Return [X, Y] of the center of cell containing provided text 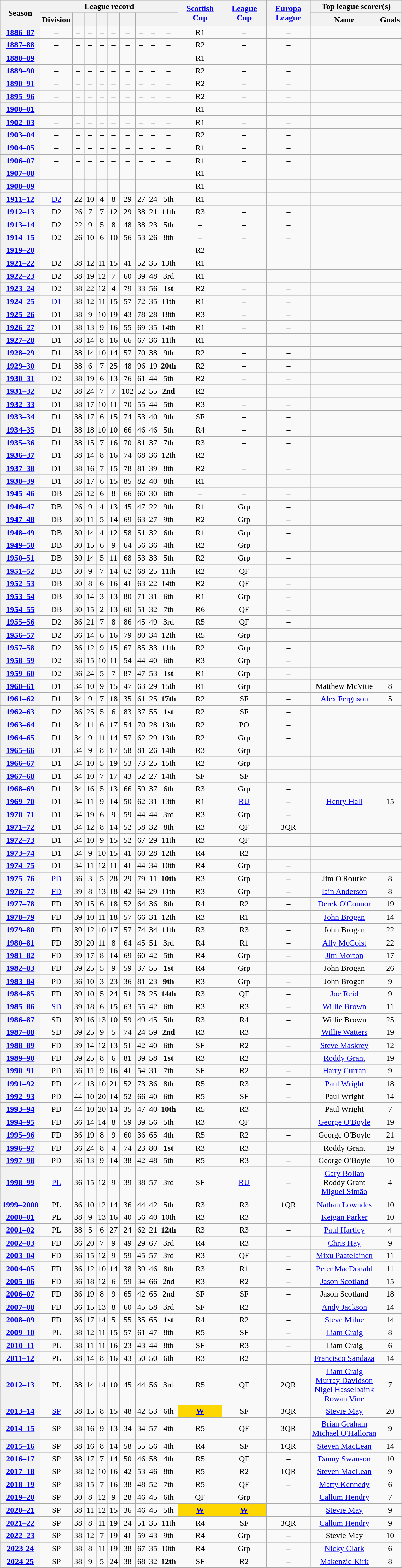
Matty Kennedy [344, 1484]
Henry Hall [344, 802]
96 [141, 365]
1951–52 [20, 571]
Matthew McVitie [344, 686]
1900–01 [20, 109]
1971–72 [20, 827]
2005–06 [20, 1281]
1996–97 [20, 1148]
1981–82 [20, 955]
1959–60 [20, 673]
2004–05 [20, 1269]
1952–53 [20, 584]
2022–23 [20, 1536]
Derek O'Connor [344, 904]
1938–39 [20, 481]
2011–12 [20, 1358]
1985–86 [20, 1007]
1973–74 [20, 853]
18th [168, 314]
2015–16 [20, 1446]
1914–15 [20, 237]
1946–47 [20, 507]
20th [168, 365]
86 [127, 622]
1889–90 [20, 71]
Ally McCoist [344, 942]
2001–02 [20, 1230]
1987–88 [20, 1032]
Division [57, 20]
1960–61 [20, 686]
Steve Maskrey [344, 1045]
1979–80 [20, 930]
1925–26 [20, 314]
71 [141, 597]
2008–09 [20, 1320]
1907–08 [20, 173]
1888–89 [20, 58]
Nicky Clark [344, 1548]
83 [127, 712]
1949–50 [20, 545]
1904–05 [20, 148]
1913–14 [20, 225]
1890–91 [20, 84]
1911–12 [20, 199]
1969–70 [20, 802]
2000–01 [20, 1217]
2010–11 [20, 1345]
Joe Reid [344, 994]
2QR [288, 1384]
1923–24 [20, 289]
Jim O'Rourke [344, 878]
League Cup [244, 13]
1993–94 [20, 1109]
2021–22 [20, 1523]
1908–09 [20, 186]
1902–03 [20, 122]
2017–18 [20, 1472]
PO [244, 725]
Andy Jackson [344, 1307]
Goals [390, 20]
Gary BollanRoddy GrantMiguel Simão [344, 1182]
1895–96 [20, 96]
Name [344, 20]
Steve Milne [344, 1320]
League record [109, 7]
1989–90 [20, 1058]
Makenzie Kirk [344, 1561]
2 [102, 609]
1964–65 [20, 737]
87 [127, 673]
1933–34 [20, 417]
1988–89 [20, 1045]
1998–99 [20, 1182]
1948–49 [20, 532]
1932–33 [20, 404]
1984–85 [20, 994]
1963–64 [20, 725]
1982–83 [20, 968]
1930–31 [20, 379]
Brian GrahamMichael O'Halloran [344, 1428]
76 [127, 379]
1931–32 [20, 391]
1983–84 [20, 981]
1945–46 [20, 494]
1975–76 [20, 878]
1992–93 [20, 1096]
1886–87 [20, 32]
2003–04 [20, 1256]
Jim Morton [344, 955]
1968–69 [20, 789]
1957–58 [20, 648]
1927–28 [20, 340]
1977–78 [20, 904]
1974–75 [20, 866]
1986–87 [20, 1020]
2013–14 [20, 1411]
1970–71 [20, 814]
1976–77 [20, 891]
1912–13 [20, 212]
17th [168, 699]
1972–73 [20, 840]
1965–66 [20, 750]
2002–03 [20, 1243]
102 [127, 391]
1936–37 [20, 455]
Peter MacDonald [344, 1269]
Europa League [288, 13]
1950–51 [20, 558]
1929–30 [20, 365]
2019–20 [20, 1497]
2006–07 [20, 1294]
R6 [200, 609]
1956–57 [20, 635]
1924–25 [20, 301]
2018–19 [20, 1484]
Paul Hartley [344, 1230]
1990–91 [20, 1071]
1906–07 [20, 161]
1966–67 [20, 763]
Francisco Sandaza [344, 1358]
2024-25 [20, 1561]
1953–54 [20, 597]
2012–13 [20, 1384]
2009–10 [20, 1333]
1934–35 [20, 430]
1997–98 [20, 1160]
2014–15 [20, 1428]
1994–95 [20, 1122]
1887–88 [20, 45]
Season [20, 13]
Alex Ferguson [344, 699]
Harry Curran [344, 1071]
Chris Hay [344, 1243]
1961–62 [20, 699]
Liam CraigMurray DavidsonNigel HasselbainkRowan Vine [344, 1384]
2007–08 [20, 1307]
1962–63 [20, 712]
1991–92 [20, 1084]
1958–59 [20, 661]
1967–68 [20, 776]
82 [141, 481]
1928–29 [20, 353]
1921–22 [20, 263]
Top league scorer(s) [356, 7]
Keigan Parker [344, 1217]
1980–81 [20, 942]
1954–55 [20, 609]
1922–23 [20, 276]
Danny Swanson [344, 1459]
2016–17 [20, 1459]
Nathan Lowndes [344, 1204]
Mixu Paatelainen [344, 1256]
2020–21 [20, 1510]
1935–36 [20, 443]
1937–38 [20, 468]
1903–04 [20, 135]
Scottish Cup [200, 13]
1926–27 [20, 327]
1999–2000 [20, 1204]
1995–96 [20, 1135]
Iain Anderson [344, 891]
1947–48 [20, 519]
2023-24 [20, 1548]
72 [141, 301]
1919–20 [20, 250]
1978–79 [20, 917]
Willie Watters [344, 1032]
1955–56 [20, 622]
